Scan for the cell matching the given text and deliver its (X, Y) coordinate at center. 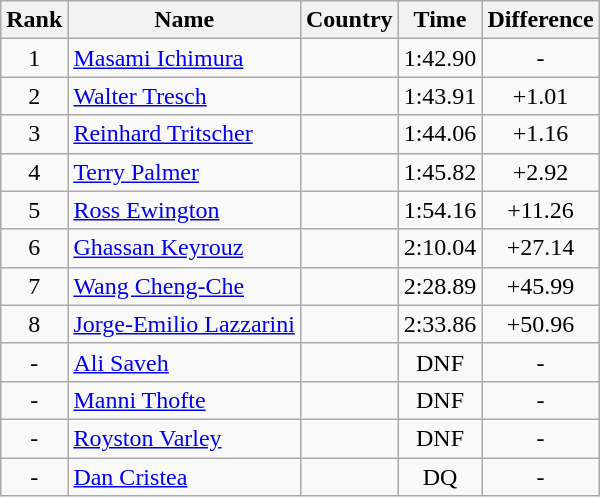
1:44.06 (440, 134)
DQ (440, 477)
Manni Thofte (184, 400)
Ghassan Keyrouz (184, 248)
4 (34, 172)
1:42.90 (440, 58)
2 (34, 96)
8 (34, 324)
Reinhard Tritscher (184, 134)
+2.92 (540, 172)
1 (34, 58)
Name (184, 20)
5 (34, 210)
1:45.82 (440, 172)
+1.16 (540, 134)
+11.26 (540, 210)
Ali Saveh (184, 362)
+1.01 (540, 96)
Royston Varley (184, 438)
2:28.89 (440, 286)
Ross Ewington (184, 210)
+27.14 (540, 248)
Difference (540, 20)
Wang Cheng-Che (184, 286)
2:10.04 (440, 248)
Masami Ichimura (184, 58)
2:33.86 (440, 324)
1:43.91 (440, 96)
+50.96 (540, 324)
Dan Cristea (184, 477)
Time (440, 20)
Terry Palmer (184, 172)
Country (349, 20)
1:54.16 (440, 210)
Walter Tresch (184, 96)
6 (34, 248)
7 (34, 286)
Rank (34, 20)
3 (34, 134)
Jorge-Emilio Lazzarini (184, 324)
+45.99 (540, 286)
